Search for the cell housing the specified text and yield its [x, y] center coordinate. 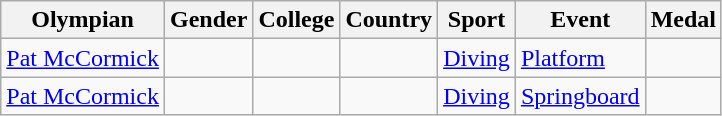
Event [580, 20]
Country [389, 20]
Sport [477, 20]
Springboard [580, 96]
Olympian [83, 20]
College [296, 20]
Medal [683, 20]
Gender [208, 20]
Platform [580, 58]
